Capture the cell that displays the provided text and extract its [X, Y] central coordinate. 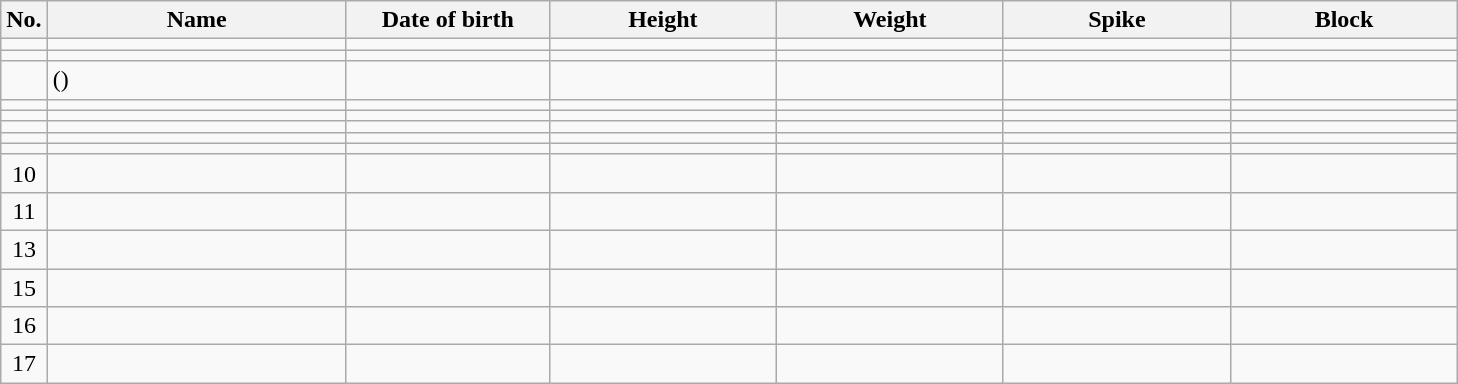
Name [196, 20]
() [196, 80]
16 [24, 326]
11 [24, 211]
No. [24, 20]
10 [24, 173]
13 [24, 249]
15 [24, 287]
Weight [890, 20]
17 [24, 364]
Block [1344, 20]
Height [662, 20]
Spike [1116, 20]
Date of birth [448, 20]
